Identify which cell holds the provided text, then report its [x, y] central coordinate. 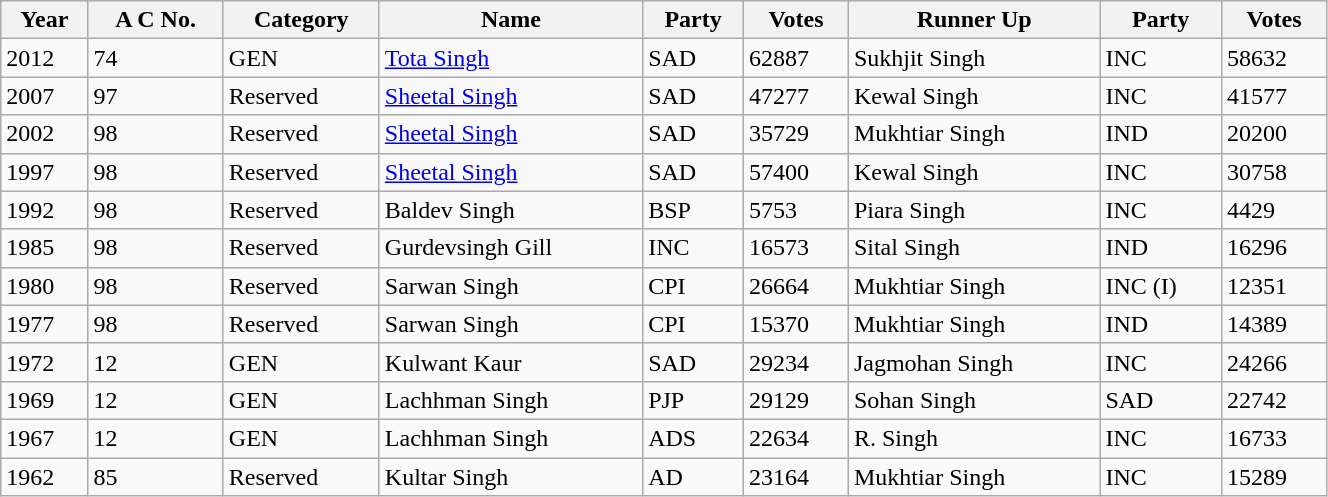
2002 [44, 134]
PJP [694, 400]
15289 [1274, 477]
1972 [44, 362]
Year [44, 20]
ADS [694, 438]
30758 [1274, 172]
Jagmohan Singh [974, 362]
29129 [796, 400]
Runner Up [974, 20]
35729 [796, 134]
2012 [44, 58]
Name [510, 20]
4429 [1274, 210]
Sukhjit Singh [974, 58]
A C No. [156, 20]
22634 [796, 438]
2007 [44, 96]
47277 [796, 96]
15370 [796, 324]
1962 [44, 477]
20200 [1274, 134]
Gurdevsingh Gill [510, 248]
57400 [796, 172]
BSP [694, 210]
12351 [1274, 286]
Kulwant Kaur [510, 362]
1969 [44, 400]
16573 [796, 248]
1967 [44, 438]
Piara Singh [974, 210]
97 [156, 96]
85 [156, 477]
5753 [796, 210]
41577 [1274, 96]
16733 [1274, 438]
22742 [1274, 400]
14389 [1274, 324]
62887 [796, 58]
74 [156, 58]
Sohan Singh [974, 400]
1985 [44, 248]
26664 [796, 286]
Baldev Singh [510, 210]
INC (I) [1161, 286]
Category [301, 20]
1980 [44, 286]
Kultar Singh [510, 477]
16296 [1274, 248]
1977 [44, 324]
24266 [1274, 362]
29234 [796, 362]
Tota Singh [510, 58]
R. Singh [974, 438]
Sital Singh [974, 248]
23164 [796, 477]
AD [694, 477]
1992 [44, 210]
58632 [1274, 58]
1997 [44, 172]
